For the text-containing cell, return its midpoint in (X, Y) coordinate format. 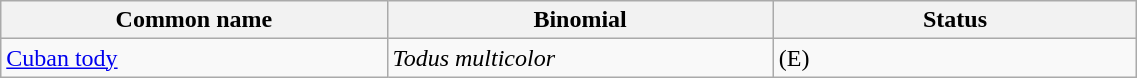
Status (955, 20)
Cuban tody (194, 58)
Binomial (580, 20)
Common name (194, 20)
Todus multicolor (580, 58)
(E) (955, 58)
